For the text-containing cell, return its midpoint in [x, y] coordinate format. 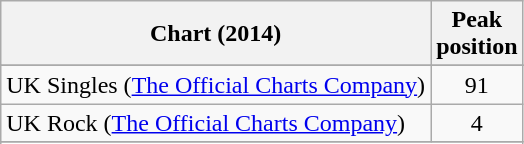
4 [477, 123]
UK Rock (The Official Charts Company) [216, 123]
Chart (2014) [216, 34]
91 [477, 85]
UK Singles (The Official Charts Company) [216, 85]
Peakposition [477, 34]
